Scan for the cell matching the given text and deliver its [X, Y] coordinate at center. 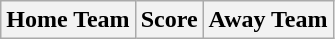
Away Team [268, 20]
Score [169, 20]
Home Team [68, 20]
